For the text-containing cell, return its midpoint in (X, Y) coordinate format. 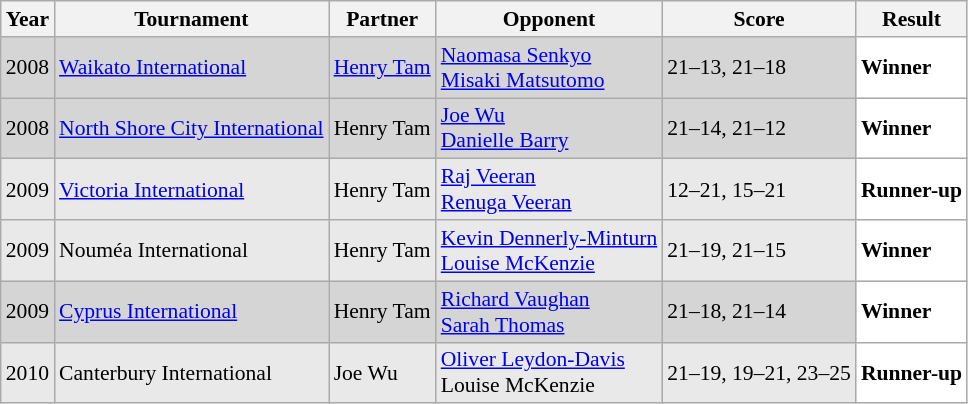
21–19, 19–21, 23–25 (759, 372)
Oliver Leydon-Davis Louise McKenzie (550, 372)
Naomasa Senkyo Misaki Matsutomo (550, 68)
Raj Veeran Renuga Veeran (550, 190)
Waikato International (192, 68)
12–21, 15–21 (759, 190)
Tournament (192, 19)
Year (28, 19)
Richard Vaughan Sarah Thomas (550, 312)
Partner (382, 19)
North Shore City International (192, 128)
2010 (28, 372)
21–18, 21–14 (759, 312)
Victoria International (192, 190)
21–14, 21–12 (759, 128)
21–19, 21–15 (759, 250)
Result (912, 19)
Joe Wu (382, 372)
Cyprus International (192, 312)
Nouméa International (192, 250)
21–13, 21–18 (759, 68)
Kevin Dennerly-Minturn Louise McKenzie (550, 250)
Score (759, 19)
Joe Wu Danielle Barry (550, 128)
Canterbury International (192, 372)
Opponent (550, 19)
